Identify which cell holds the provided text, then report its [X, Y] central coordinate. 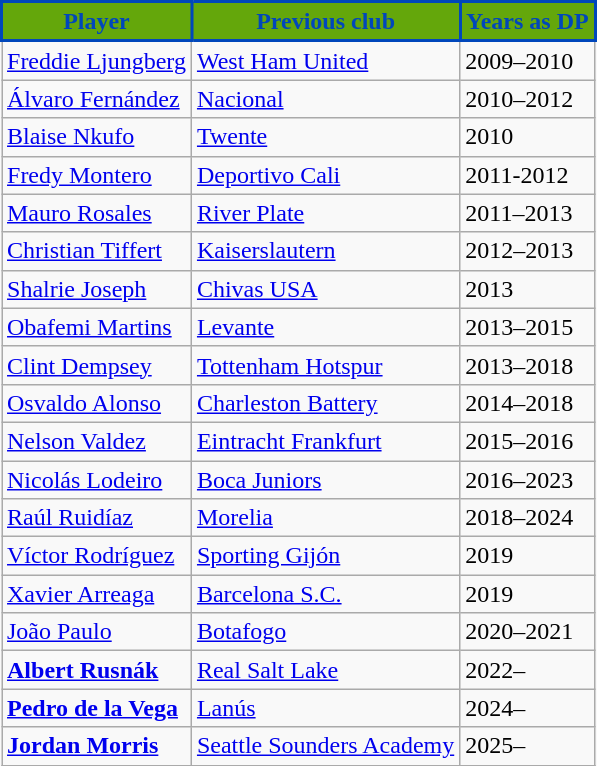
2009–2010 [528, 60]
João Paulo [97, 632]
Charleston Battery [325, 403]
2015–2016 [528, 441]
Seattle Sounders Academy [325, 746]
Shalrie Joseph [97, 289]
2020–2021 [528, 632]
Boca Juniors [325, 479]
Freddie Ljungberg [97, 60]
Lanús [325, 708]
Barcelona S.C. [325, 594]
2012–2013 [528, 251]
Chivas USA [325, 289]
Kaiserslautern [325, 251]
Previous club [325, 22]
Xavier Arreaga [97, 594]
Nacional [325, 99]
2010–2012 [528, 99]
2010 [528, 137]
2013–2015 [528, 327]
2024– [528, 708]
Nelson Valdez [97, 441]
2025– [528, 746]
Albert Rusnák [97, 670]
2018–2024 [528, 518]
Sporting Gijón [325, 556]
Álvaro Fernández [97, 99]
Deportivo Cali [325, 175]
Eintracht Frankfurt [325, 441]
2022– [528, 670]
Levante [325, 327]
2013 [528, 289]
Raúl Ruidíaz [97, 518]
Obafemi Martins [97, 327]
Víctor Rodríguez [97, 556]
Clint Dempsey [97, 365]
Botafogo [325, 632]
Mauro Rosales [97, 213]
Blaise Nkufo [97, 137]
River Plate [325, 213]
2014–2018 [528, 403]
Twente [325, 137]
Real Salt Lake [325, 670]
2016–2023 [528, 479]
West Ham United [325, 60]
Tottenham Hotspur [325, 365]
Fredy Montero [97, 175]
2013–2018 [528, 365]
Osvaldo Alonso [97, 403]
Nicolás Lodeiro [97, 479]
2011-2012 [528, 175]
Years as DP [528, 22]
Pedro de la Vega [97, 708]
Morelia [325, 518]
2011–2013 [528, 213]
Christian Tiffert [97, 251]
Jordan Morris [97, 746]
Player [97, 22]
